Scan for the cell matching the given text and deliver its [X, Y] coordinate at center. 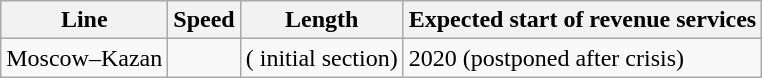
2020 (postponed after crisis) [582, 58]
Expected start of revenue services [582, 20]
Speed [204, 20]
Line [84, 20]
Length [322, 20]
Moscow–Kazan [84, 58]
( initial section) [322, 58]
